Scan for the cell matching the given text and deliver its [x, y] coordinate at center. 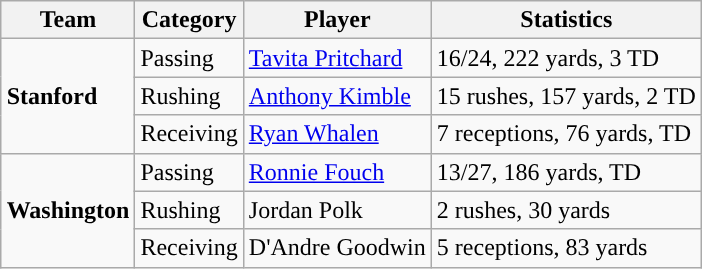
Statistics [566, 20]
2 rushes, 30 yards [566, 210]
Stanford [68, 96]
Tavita Pritchard [337, 58]
Anthony Kimble [337, 96]
13/27, 186 yards, TD [566, 172]
Ronnie Fouch [337, 172]
7 receptions, 76 yards, TD [566, 134]
Player [337, 20]
D'Andre Goodwin [337, 248]
Washington [68, 210]
Ryan Whalen [337, 134]
16/24, 222 yards, 3 TD [566, 58]
Team [68, 20]
15 rushes, 157 yards, 2 TD [566, 96]
Jordan Polk [337, 210]
5 receptions, 83 yards [566, 248]
Category [189, 20]
